Provide the [X, Y] coordinate of the cell's center where the given text is located.  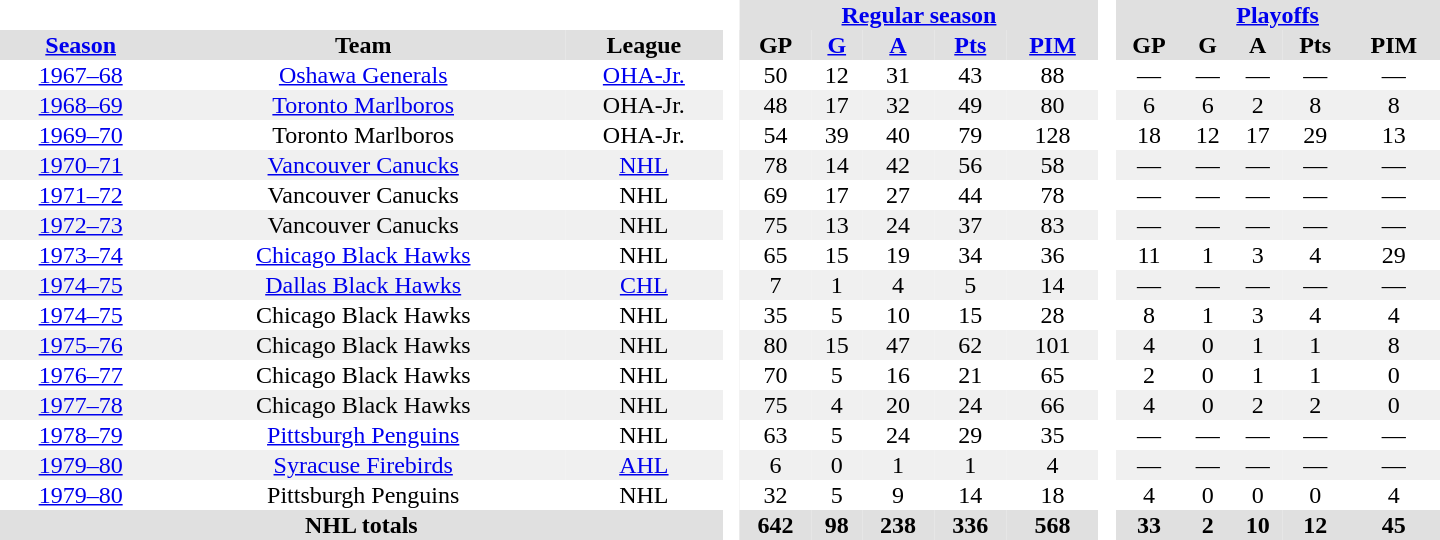
Syracuse Firebirds [363, 465]
43 [970, 75]
9 [898, 495]
Oshawa Generals [363, 75]
16 [898, 375]
98 [837, 525]
128 [1052, 135]
CHL [644, 285]
Regular season [918, 15]
50 [775, 75]
1972–73 [80, 225]
47 [898, 345]
1977–78 [80, 405]
21 [970, 375]
49 [970, 105]
37 [970, 225]
33 [1148, 525]
1968–69 [80, 105]
1976–77 [80, 375]
1975–76 [80, 345]
1978–79 [80, 435]
19 [898, 255]
34 [970, 255]
238 [898, 525]
1969–70 [80, 135]
88 [1052, 75]
568 [1052, 525]
79 [970, 135]
36 [1052, 255]
42 [898, 165]
69 [775, 195]
101 [1052, 345]
48 [775, 105]
League [644, 45]
Playoffs [1278, 15]
44 [970, 195]
11 [1148, 255]
66 [1052, 405]
45 [1394, 525]
1967–68 [80, 75]
642 [775, 525]
NHL totals [362, 525]
Season [80, 45]
Team [363, 45]
62 [970, 345]
1973–74 [80, 255]
28 [1052, 315]
63 [775, 435]
40 [898, 135]
70 [775, 375]
27 [898, 195]
54 [775, 135]
7 [775, 285]
58 [1052, 165]
1971–72 [80, 195]
AHL [644, 465]
39 [837, 135]
336 [970, 525]
20 [898, 405]
1970–71 [80, 165]
31 [898, 75]
56 [970, 165]
Dallas Black Hawks [363, 285]
83 [1052, 225]
